Pinpoint the cell where the given text exists, returning its (x, y) midpoint coordinate. 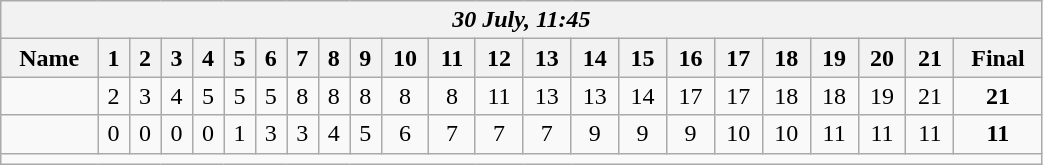
Name (50, 58)
Final (998, 58)
16 (691, 58)
15 (643, 58)
20 (882, 58)
30 July, 11:45 (522, 20)
12 (499, 58)
